Detect which cell encompasses the target text, then output its (X, Y) center coordinate. 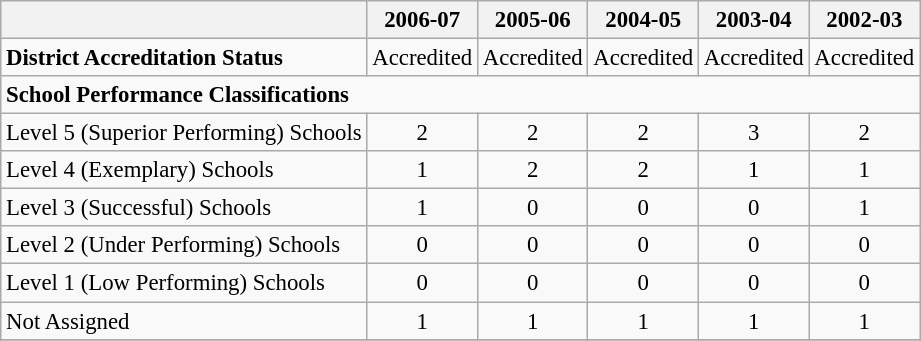
Level 3 (Successful) Schools (184, 208)
Level 2 (Under Performing) Schools (184, 245)
Level 1 (Low Performing) Schools (184, 283)
3 (754, 133)
Level 4 (Exemplary) Schools (184, 170)
2003-04 (754, 20)
2006-07 (422, 20)
Not Assigned (184, 321)
Level 5 (Superior Performing) Schools (184, 133)
2004-05 (644, 20)
2002-03 (864, 20)
2005-06 (532, 20)
District Accreditation Status (184, 58)
School Performance Classifications (460, 95)
